Search for the cell housing the specified text and yield its (X, Y) center coordinate. 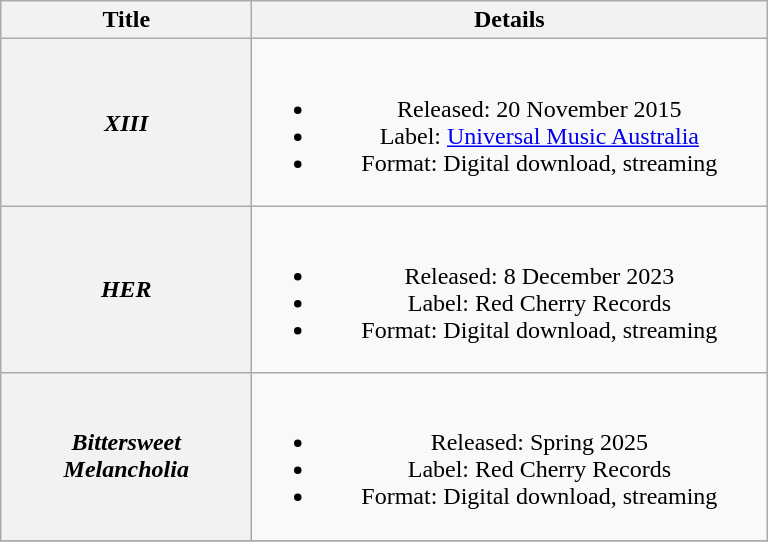
Title (126, 20)
Released: 8 December 2023Label: Red Cherry RecordsFormat: Digital download, streaming (510, 290)
HER (126, 290)
Details (510, 20)
XIII (126, 122)
Bittersweet Melancholia (126, 456)
Released: Spring 2025Label: Red Cherry RecordsFormat: Digital download, streaming (510, 456)
Released: 20 November 2015Label: Universal Music AustraliaFormat: Digital download, streaming (510, 122)
